Search for the cell housing the specified text and yield its (x, y) center coordinate. 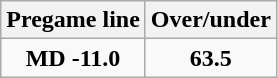
Pregame line (74, 20)
Over/under (210, 20)
MD -11.0 (74, 58)
63.5 (210, 58)
